Provide the [X, Y] coordinate of the cell's center where the given text is located.  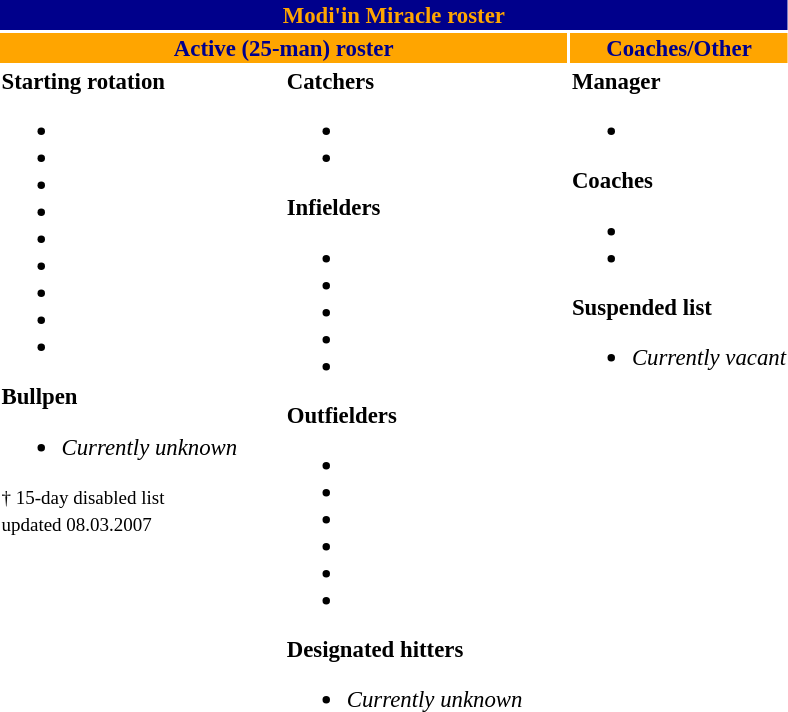
Modi'in Miracle roster [394, 15]
Active (25-man) roster [284, 48]
Coaches/Other [678, 48]
